Find where the given text appears and provide that cell's center as [X, Y] coordinate. 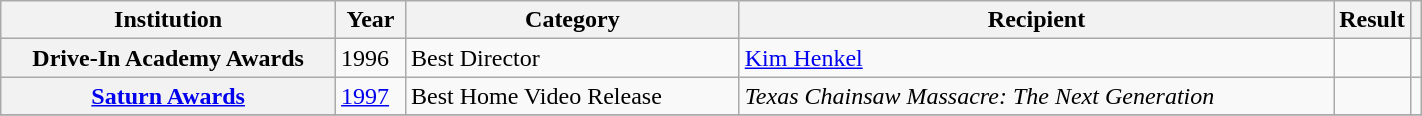
Institution [168, 20]
Year [371, 20]
1996 [371, 58]
Recipient [1036, 20]
Drive-In Academy Awards [168, 58]
Result [1372, 20]
Kim Henkel [1036, 58]
Best Director [573, 58]
1997 [371, 96]
Category [573, 20]
Saturn Awards [168, 96]
Best Home Video Release [573, 96]
Texas Chainsaw Massacre: The Next Generation [1036, 96]
